Output the (X, Y) coordinate of the center of the cell containing the given text.  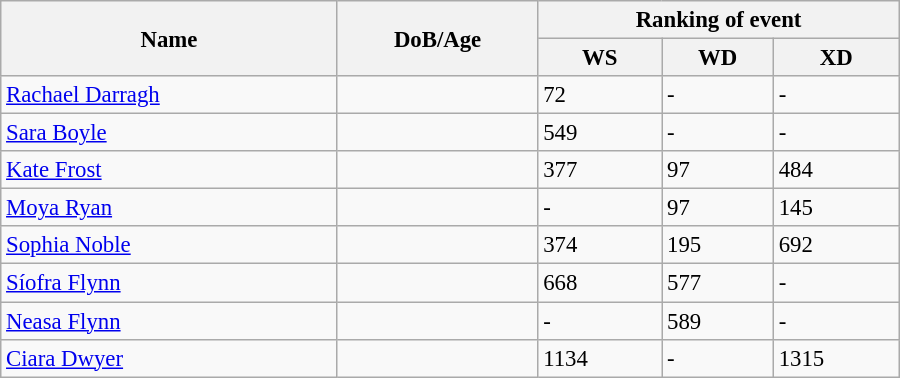
1315 (836, 358)
145 (836, 208)
377 (600, 170)
Ciara Dwyer (170, 358)
Rachael Darragh (170, 95)
XD (836, 58)
Ranking of event (718, 20)
WD (718, 58)
1134 (600, 358)
374 (600, 245)
Sara Boyle (170, 133)
Sophia Noble (170, 245)
589 (718, 321)
484 (836, 170)
668 (600, 283)
Kate Frost (170, 170)
549 (600, 133)
692 (836, 245)
Moya Ryan (170, 208)
WS (600, 58)
577 (718, 283)
Name (170, 38)
72 (600, 95)
195 (718, 245)
Síofra Flynn (170, 283)
DoB/Age (438, 38)
Neasa Flynn (170, 321)
